Find where the given text appears and provide that cell's center as [x, y] coordinate. 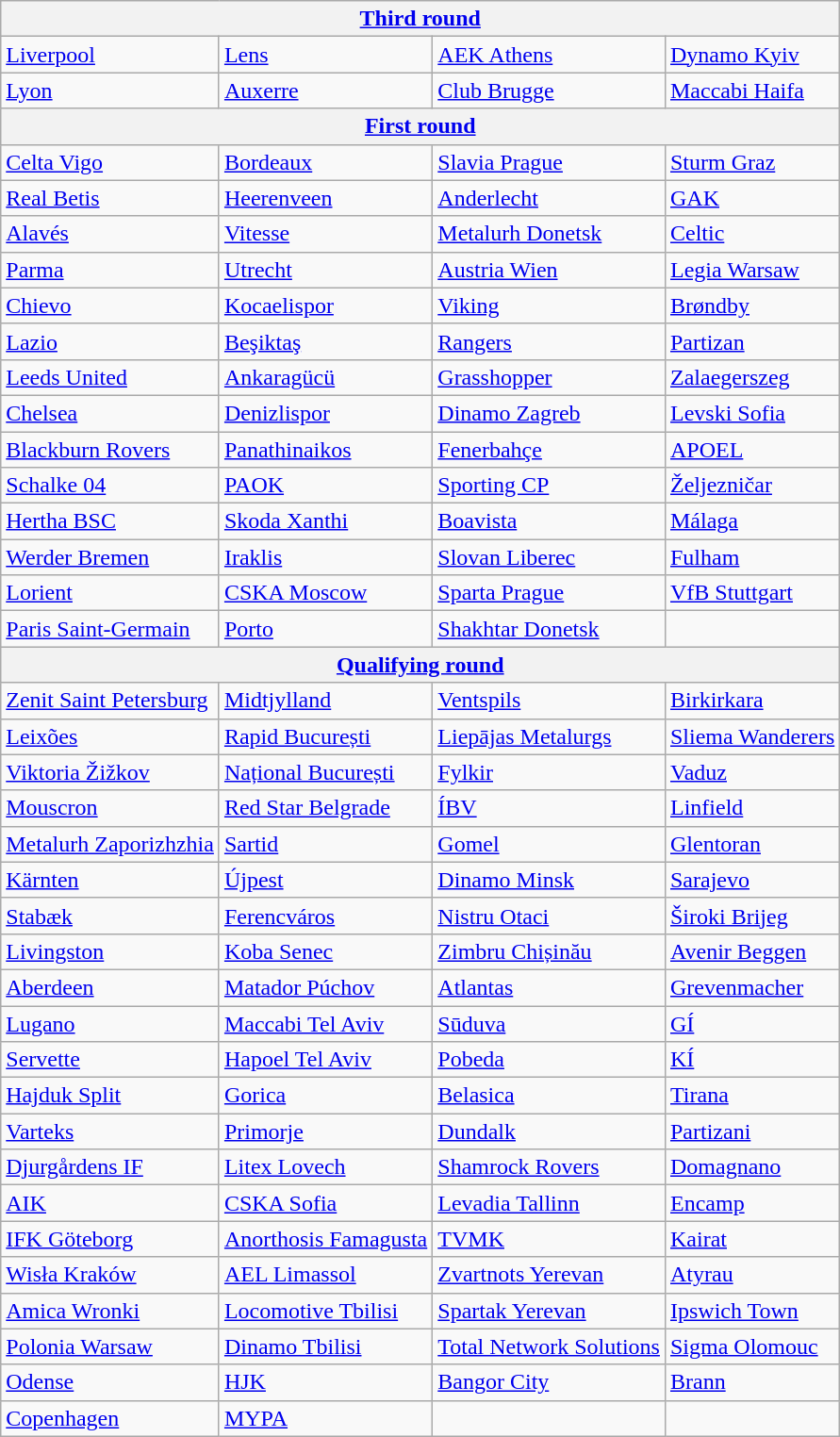
AEK Athens [549, 55]
Total Network Solutions [549, 1346]
Pobeda [549, 1060]
Bangor City [549, 1382]
Fylkir [549, 772]
Sarajevo [752, 880]
Lens [325, 55]
Ventspils [549, 701]
Sparta Prague [549, 593]
Koba Senec [325, 951]
Chelsea [110, 413]
Maccabi Haifa [752, 91]
Željezničar [752, 486]
Odense [110, 1382]
Gorica [325, 1096]
Heerenveen [325, 198]
Hertha BSC [110, 521]
Schalke 04 [110, 486]
Sporting CP [549, 486]
Copenhagen [110, 1418]
Zimbru Chișinău [549, 951]
Glentoran [752, 844]
TVMK [549, 1239]
First round [420, 126]
Sturm Graz [752, 162]
Auxerre [325, 91]
HJK [325, 1382]
Locomotive Tbilisi [325, 1311]
Denizlispor [325, 413]
Real Betis [110, 198]
Málaga [752, 521]
Dinamo Minsk [549, 880]
Matador Púchov [325, 987]
Ferencváros [325, 916]
Metalurh Zaporizhzhia [110, 844]
Široki Brijeg [752, 916]
Rapid București [325, 736]
Liepājas Metalurgs [549, 736]
Kairat [752, 1239]
GAK [752, 198]
Aberdeen [110, 987]
Dinamo Zagreb [549, 413]
Metalurh Donetsk [549, 234]
Zalaegerszeg [752, 377]
Brann [752, 1382]
Hajduk Split [110, 1096]
Encamp [752, 1203]
Beşiktaş [325, 341]
Lazio [110, 341]
Werder Bremen [110, 557]
Sūduva [549, 1023]
Atlantas [549, 987]
Anorthosis Famagusta [325, 1239]
Austria Wien [549, 270]
Stabæk [110, 916]
Legia Warsaw [752, 270]
Dundalk [549, 1131]
Rangers [549, 341]
Belasica [549, 1096]
Celta Vigo [110, 162]
Utrecht [325, 270]
Vitesse [325, 234]
Djurgårdens IF [110, 1167]
Third round [420, 19]
Panathinaikos [325, 450]
Porto [325, 629]
ÍBV [549, 808]
Liverpool [110, 55]
Shamrock Rovers [549, 1167]
Paris Saint-Germain [110, 629]
Shakhtar Donetsk [549, 629]
Zenit Saint Petersburg [110, 701]
Midtjylland [325, 701]
Livingston [110, 951]
Slovan Liberec [549, 557]
Primorje [325, 1131]
Chievo [110, 306]
Sigma Olomouc [752, 1346]
Tirana [752, 1096]
Slavia Prague [549, 162]
Red Star Belgrade [325, 808]
VfB Stuttgart [752, 593]
Amica Wronki [110, 1311]
Ipswich Town [752, 1311]
Boavista [549, 521]
AEL Limassol [325, 1275]
KÍ [752, 1060]
Fulham [752, 557]
Maccabi Tel Aviv [325, 1023]
Blackburn Rovers [110, 450]
Birkirkara [752, 701]
Levadia Tallinn [549, 1203]
Viking [549, 306]
Mouscron [110, 808]
Nistru Otaci [549, 916]
CSKA Sofia [325, 1203]
Zvartnots Yerevan [549, 1275]
Ankaragücü [325, 377]
Spartak Yerevan [549, 1311]
Varteks [110, 1131]
Național București [325, 772]
Lyon [110, 91]
Alavés [110, 234]
Kocaelispor [325, 306]
Club Brugge [549, 91]
Servette [110, 1060]
Celtic [752, 234]
AIK [110, 1203]
Grasshopper [549, 377]
Grevenmacher [752, 987]
Gomel [549, 844]
Brøndby [752, 306]
Linfield [752, 808]
APOEL [752, 450]
Vaduz [752, 772]
Fenerbahçe [549, 450]
Iraklis [325, 557]
Levski Sofia [752, 413]
Bordeaux [325, 162]
Kärnten [110, 880]
MYPA [325, 1418]
Atyrau [752, 1275]
Domagnano [752, 1167]
Hapoel Tel Aviv [325, 1060]
Partizan [752, 341]
Parma [110, 270]
Sliema Wanderers [752, 736]
IFK Göteborg [110, 1239]
Qualifying round [420, 665]
PAOK [325, 486]
Partizani [752, 1131]
Dinamo Tbilisi [325, 1346]
Viktoria Žižkov [110, 772]
Litex Lovech [325, 1167]
Lugano [110, 1023]
Sartid [325, 844]
Leeds United [110, 377]
GÍ [752, 1023]
Polonia Warsaw [110, 1346]
Lorient [110, 593]
Avenir Beggen [752, 951]
CSKA Moscow [325, 593]
Anderlecht [549, 198]
Skoda Xanthi [325, 521]
Leixões [110, 736]
Wisła Kraków [110, 1275]
Dynamo Kyiv [752, 55]
Újpest [325, 880]
